Pinpoint the cell where the given text exists, returning its (X, Y) midpoint coordinate. 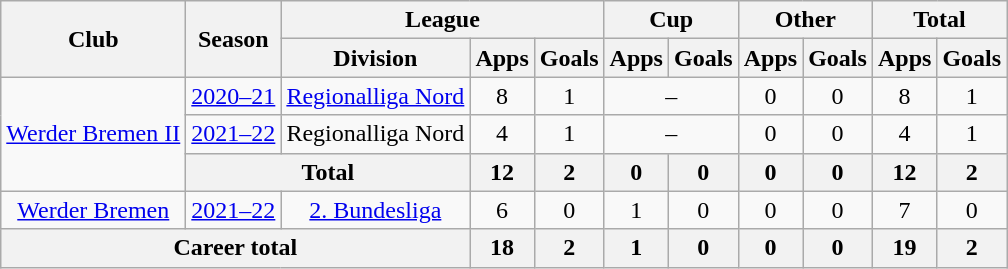
League (442, 20)
Club (94, 39)
2020–21 (234, 96)
19 (904, 248)
6 (502, 210)
Werder Bremen (94, 210)
Other (805, 20)
Career total (236, 248)
Division (376, 58)
7 (904, 210)
Werder Bremen II (94, 134)
Season (234, 39)
18 (502, 248)
Cup (671, 20)
2. Bundesliga (376, 210)
